From the cell containing the given text, extract its center point as [x, y] coordinate. 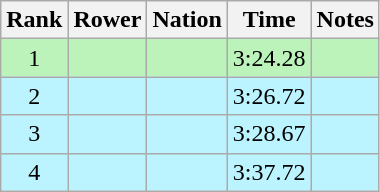
2 [34, 96]
Notes [345, 20]
Rank [34, 20]
3:28.67 [269, 134]
3:26.72 [269, 96]
3:24.28 [269, 58]
1 [34, 58]
Time [269, 20]
3:37.72 [269, 172]
4 [34, 172]
Rower [108, 20]
Nation [187, 20]
3 [34, 134]
